Provide the [x, y] coordinate of the cell's center where the given text is located.  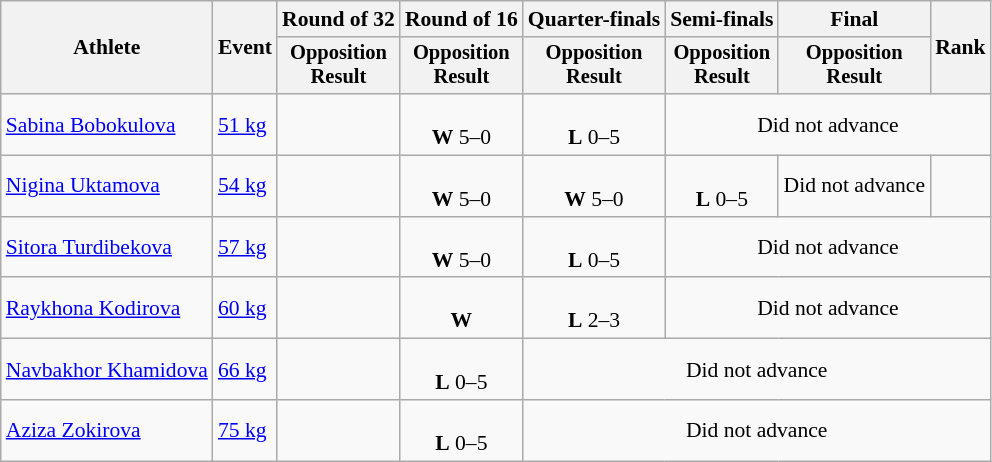
Quarter-finals [594, 19]
Sabina Bobokulova [107, 124]
Sitora Turdibekova [107, 248]
Athlete [107, 48]
Aziza Zokirova [107, 430]
Rank [960, 48]
Semi-finals [722, 19]
54 kg [245, 186]
60 kg [245, 308]
Navbakhor Khamidova [107, 370]
Round of 32 [338, 19]
75 kg [245, 430]
W [462, 308]
L 2–3 [594, 308]
Round of 16 [462, 19]
51 kg [245, 124]
66 kg [245, 370]
Raykhona Kodirova [107, 308]
57 kg [245, 248]
Nigina Uktamova [107, 186]
Final [854, 19]
Event [245, 48]
